From the cell containing the given text, extract its center point as [X, Y] coordinate. 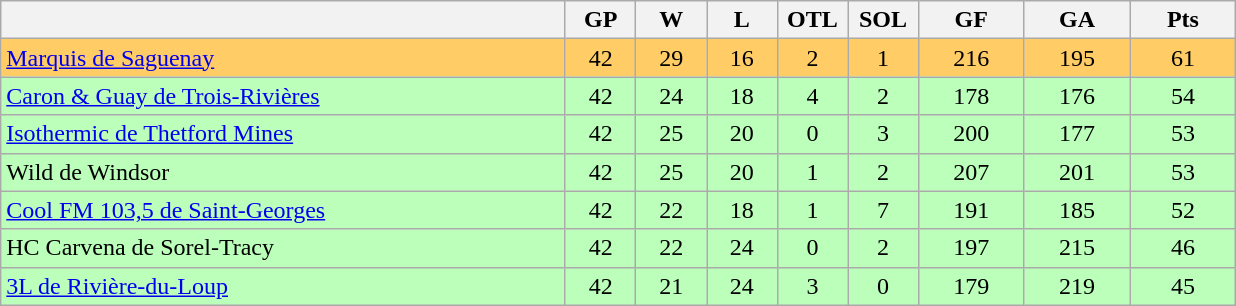
HC Carvena de Sorel-Tracy [284, 248]
216 [971, 58]
207 [971, 172]
Marquis de Saguenay [284, 58]
52 [1183, 210]
Isothermic de Thetford Mines [284, 134]
200 [971, 134]
GA [1077, 20]
176 [1077, 96]
46 [1183, 248]
197 [971, 248]
219 [1077, 286]
201 [1077, 172]
7 [884, 210]
185 [1077, 210]
Cool FM 103,5 de Saint-Georges [284, 210]
GP [600, 20]
GF [971, 20]
Caron & Guay de Trois-Rivières [284, 96]
16 [742, 58]
191 [971, 210]
45 [1183, 286]
179 [971, 286]
SOL [884, 20]
L [742, 20]
177 [1077, 134]
Wild de Windsor [284, 172]
Pts [1183, 20]
215 [1077, 248]
61 [1183, 58]
W [672, 20]
21 [672, 286]
OTL [812, 20]
4 [812, 96]
3L de Rivière-du-Loup [284, 286]
178 [971, 96]
29 [672, 58]
195 [1077, 58]
54 [1183, 96]
